Locate the cell with the specified text and output its (x, y) center coordinate. 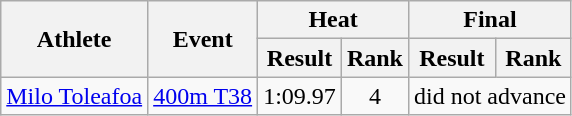
1:09.97 (300, 96)
Athlete (74, 39)
Final (490, 20)
Heat (334, 20)
did not advance (490, 96)
Milo Toleafoa (74, 96)
Event (203, 39)
400m T38 (203, 96)
4 (374, 96)
